Capture the cell that displays the provided text and extract its [x, y] central coordinate. 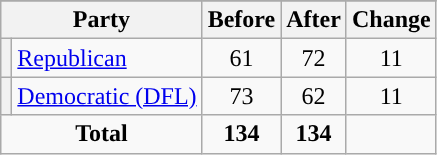
Change [391, 20]
72 [314, 58]
Party [102, 20]
Democratic (DFL) [107, 96]
61 [242, 58]
62 [314, 96]
After [314, 20]
Before [242, 20]
73 [242, 96]
Republican [107, 58]
Total [102, 134]
